For the text-containing cell, return its midpoint in [X, Y] coordinate format. 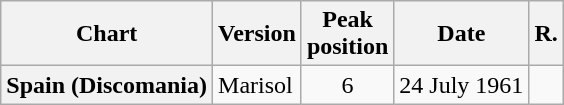
Spain (Discomania) [107, 85]
Version [258, 34]
Marisol [258, 85]
Peakposition [347, 34]
Chart [107, 34]
Date [462, 34]
24 July 1961 [462, 85]
R. [546, 34]
6 [347, 85]
